For the text-containing cell, return its midpoint in (X, Y) coordinate format. 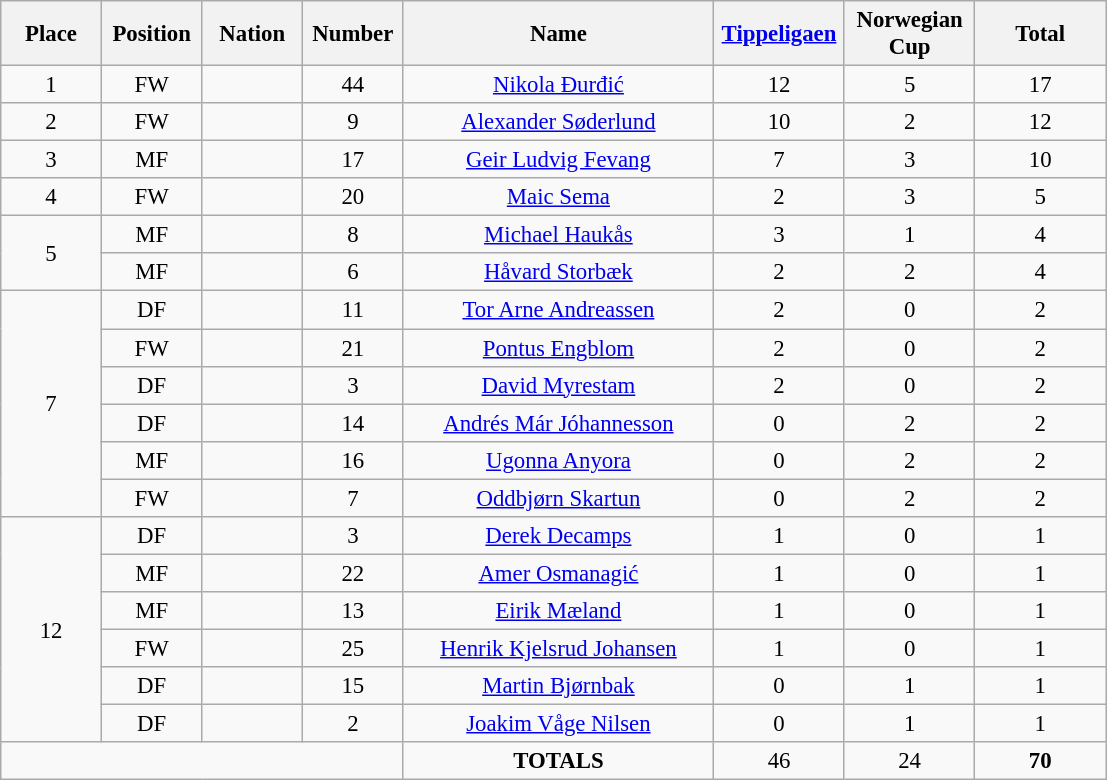
Derek Decamps (558, 536)
Michael Haukås (558, 235)
Henrik Kjelsrud Johansen (558, 648)
Nikola Đurđić (558, 85)
TOTALS (558, 761)
25 (354, 648)
44 (354, 85)
Andrés Már Jóhannesson (558, 423)
Martin Bjørnbak (558, 686)
Håvard Storbæk (558, 273)
Tor Arne Andreassen (558, 310)
15 (354, 686)
Eirik Mæland (558, 611)
6 (354, 273)
Maic Sema (558, 197)
Total (1040, 34)
Ugonna Anyora (558, 460)
Nation (252, 34)
11 (354, 310)
70 (1040, 761)
Tippeligaen (780, 34)
Norwegian Cup (910, 34)
Number (354, 34)
Joakim Våge Nilsen (558, 724)
14 (354, 423)
20 (354, 197)
David Myrestam (558, 385)
Geir Ludvig Fevang (558, 160)
Pontus Engblom (558, 348)
Alexander Søderlund (558, 122)
46 (780, 761)
Place (52, 34)
Name (558, 34)
21 (354, 348)
9 (354, 122)
Position (152, 34)
16 (354, 460)
22 (354, 573)
13 (354, 611)
24 (910, 761)
Amer Osmanagić (558, 573)
Oddbjørn Skartun (558, 498)
8 (354, 235)
